Provide the [X, Y] coordinate of the cell's center where the given text is located.  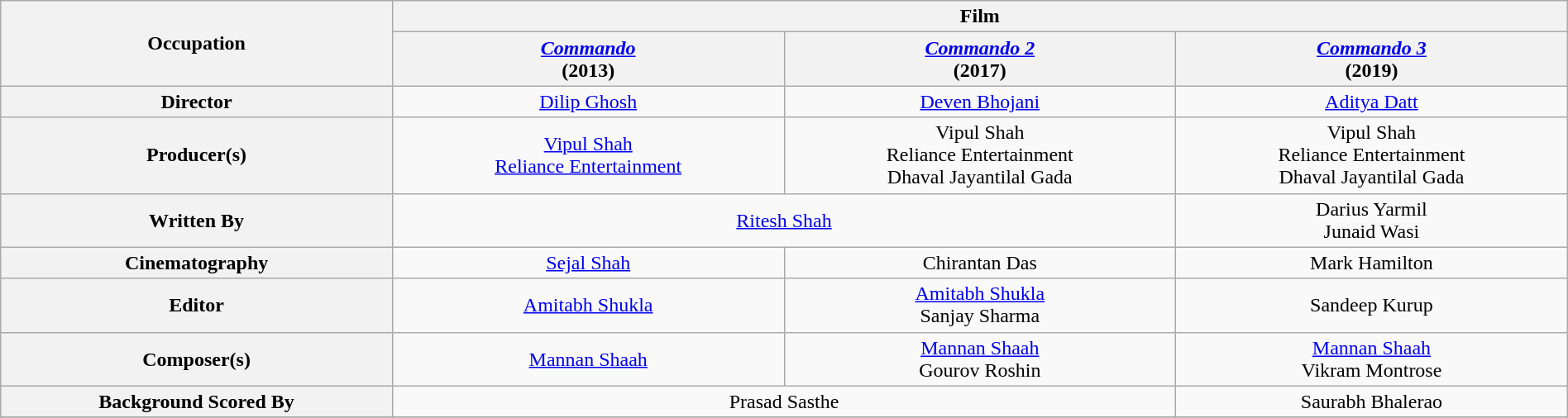
Commando 3(2019) [1372, 59]
Aditya Datt [1372, 102]
Mannan Shaah [588, 359]
Mannan Shaah Vikram Montrose [1372, 359]
Darius Yarmil Junaid Wasi [1372, 220]
Chirantan Das [980, 263]
Director [197, 102]
Mannan Shaah Gourov Roshin [980, 359]
Background Scored By [197, 401]
Amitabh Shukla Sanjay Sharma [980, 306]
Written By [197, 220]
Saurabh Bhalerao [1372, 401]
Commando (2013) [588, 59]
Film [979, 17]
Cinematography [197, 263]
Sejal Shah [588, 263]
Amitabh Shukla [588, 306]
Occupation [197, 43]
Vipul Shah Reliance Entertainment [588, 155]
Prasad Sasthe [784, 401]
Deven Bhojani [980, 102]
Sandeep Kurup [1372, 306]
Dilip Ghosh [588, 102]
Editor [197, 306]
Ritesh Shah [784, 220]
Commando 2 (2017) [980, 59]
Producer(s) [197, 155]
Composer(s) [197, 359]
Mark Hamilton [1372, 263]
